Return the [X, Y] coordinate for the center point of the cell that contains the specified text.  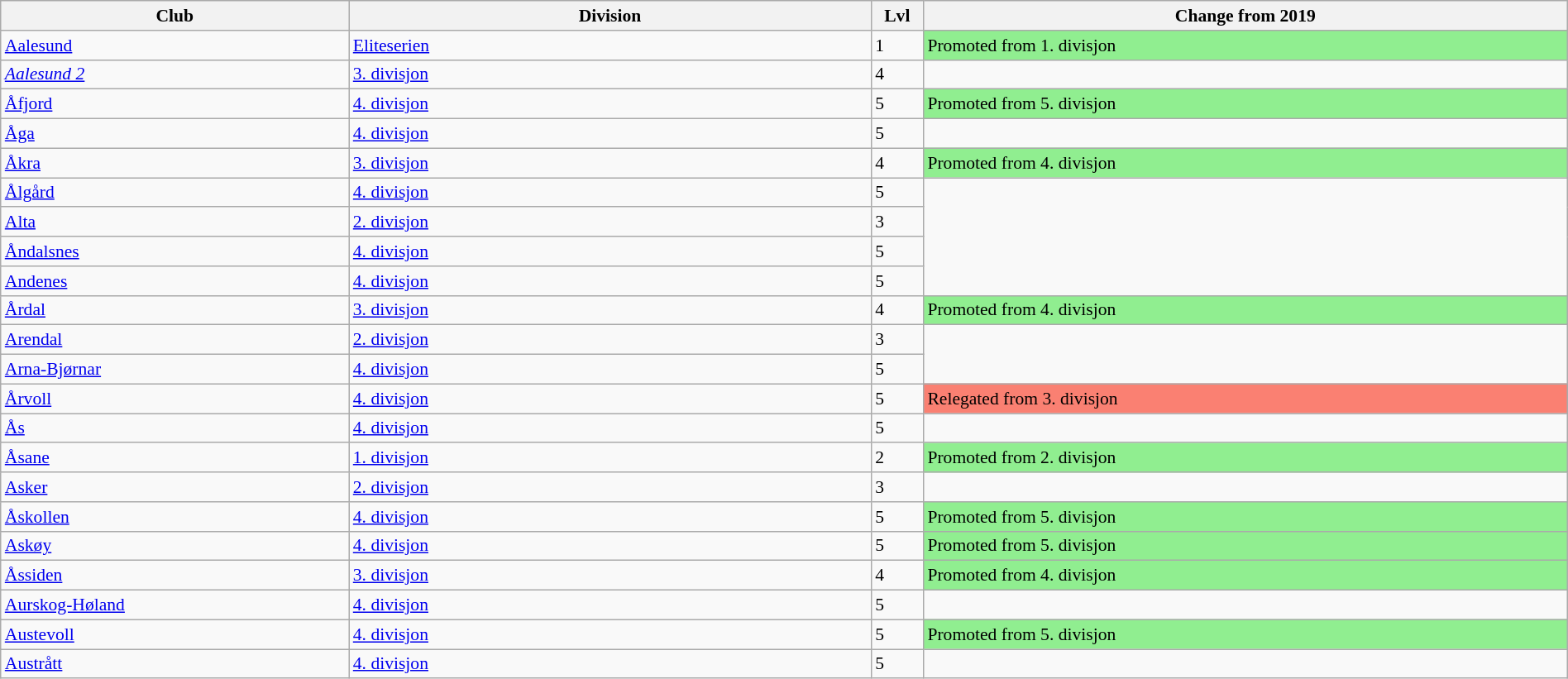
1. divisjon [610, 458]
Arendal [175, 340]
Åssiden [175, 576]
Årvoll [175, 399]
Alta [175, 222]
Lvl [896, 16]
Asker [175, 487]
Eliteserien [610, 45]
Aurskog-Høland [175, 605]
Arna-Bjørnar [175, 370]
Austrått [175, 664]
Årdal [175, 310]
Division [610, 16]
Åga [175, 134]
Askøy [175, 546]
Ålgård [175, 193]
1 [896, 45]
Åkra [175, 163]
Åsane [175, 458]
2 [896, 458]
Promoted from 1. divisjon [1245, 45]
Ås [175, 428]
Change from 2019 [1245, 16]
Åskollen [175, 517]
Åfjord [175, 104]
Aalesund [175, 45]
Club [175, 16]
Andenes [175, 281]
Relegated from 3. divisjon [1245, 399]
Aalesund 2 [175, 74]
Promoted from 2. divisjon [1245, 458]
Åndalsnes [175, 251]
Austevoll [175, 634]
